Output the [X, Y] coordinate of the center of the cell containing the given text.  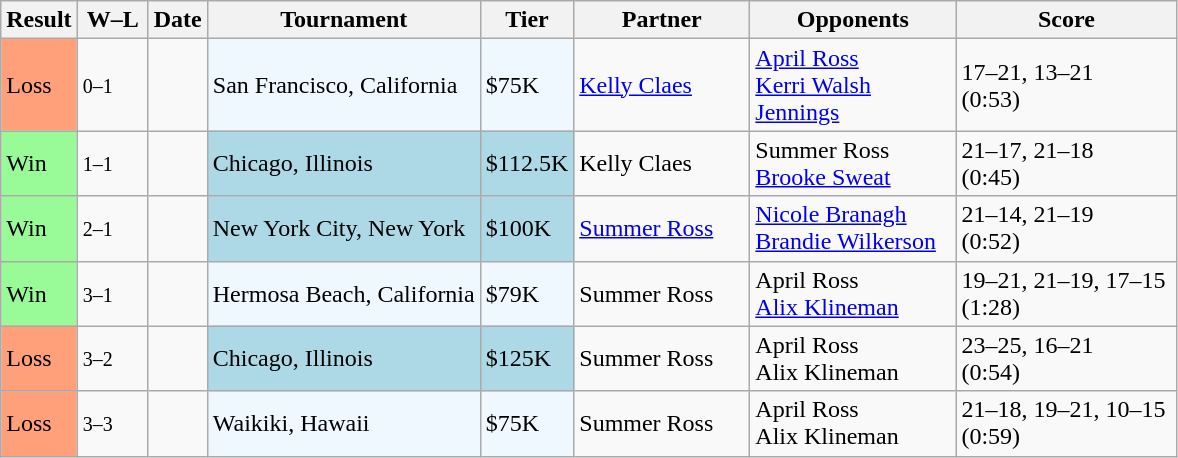
Result [39, 20]
3–2 [112, 358]
3–3 [112, 424]
Opponents [853, 20]
23–25, 16–21(0:54) [1066, 358]
1–1 [112, 164]
21–18, 19–21, 10–15(0:59) [1066, 424]
$125K [527, 358]
Waikiki, Hawaii [344, 424]
Summer RossBrooke Sweat [853, 164]
21–17, 21–18(0:45) [1066, 164]
Score [1066, 20]
Date [178, 20]
Tier [527, 20]
17–21, 13–21(0:53) [1066, 85]
W–L [112, 20]
Partner [662, 20]
$79K [527, 294]
2–1 [112, 228]
April RossKerri Walsh Jennings [853, 85]
19–21, 21–19, 17–15(1:28) [1066, 294]
Nicole BranaghBrandie Wilkerson [853, 228]
Hermosa Beach, California [344, 294]
San Francisco, California [344, 85]
New York City, New York [344, 228]
0–1 [112, 85]
Tournament [344, 20]
$100K [527, 228]
21–14, 21–19(0:52) [1066, 228]
3–1 [112, 294]
$112.5K [527, 164]
